Pinpoint the cell where the given text exists, returning its [x, y] midpoint coordinate. 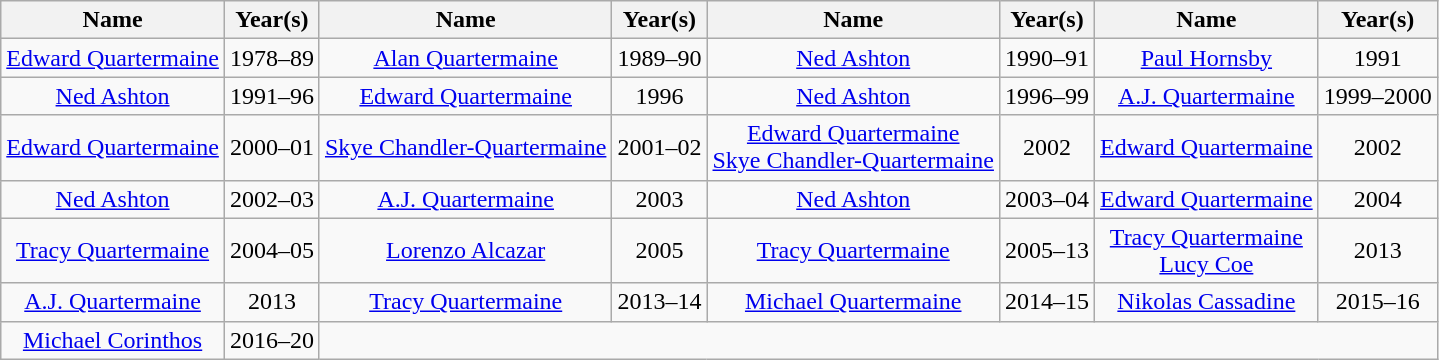
1990–91 [1046, 58]
2000–01 [272, 148]
2003 [660, 199]
Lorenzo Alcazar [465, 250]
Skye Chandler-Quartermaine [465, 148]
Nikolas Cassadine [1207, 302]
Paul Hornsby [1207, 58]
Michael Quartermaine [853, 302]
1989–90 [660, 58]
Edward Quartermaine Skye Chandler-Quartermaine [853, 148]
2014–15 [1046, 302]
Michael Corinthos [113, 340]
2016–20 [272, 340]
2002–03 [272, 199]
2005–13 [1046, 250]
1991 [1378, 58]
1996 [660, 96]
Tracy Quartermaine Lucy Coe [1207, 250]
1978–89 [272, 58]
1991–96 [272, 96]
2015–16 [1378, 302]
2005 [660, 250]
2003–04 [1046, 199]
2004 [1378, 199]
1996–99 [1046, 96]
2001–02 [660, 148]
2013–14 [660, 302]
Alan Quartermaine [465, 58]
1999–2000 [1378, 96]
2004–05 [272, 250]
